From the cell containing the given text, extract its center point as (x, y) coordinate. 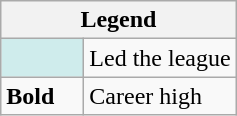
Bold (42, 96)
Legend (118, 20)
Led the league (160, 58)
Career high (160, 96)
